Extract the (x, y) coordinate from the center of the cell holding the provided text.  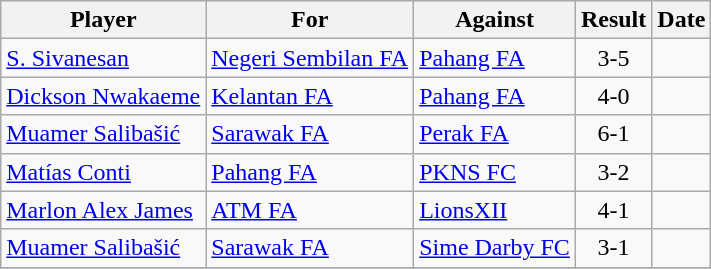
3-2 (613, 172)
For (310, 20)
Result (613, 20)
3-5 (613, 58)
S. Sivanesan (104, 58)
Perak FA (495, 134)
Player (104, 20)
Against (495, 20)
6-1 (613, 134)
Negeri Sembilan FA (310, 58)
3-1 (613, 248)
4-1 (613, 210)
Matías Conti (104, 172)
Dickson Nwakaeme (104, 96)
LionsXII (495, 210)
ATM FA (310, 210)
Kelantan FA (310, 96)
Date (682, 20)
4-0 (613, 96)
PKNS FC (495, 172)
Marlon Alex James (104, 210)
Sime Darby FC (495, 248)
